Search for the cell housing the specified text and yield its (x, y) center coordinate. 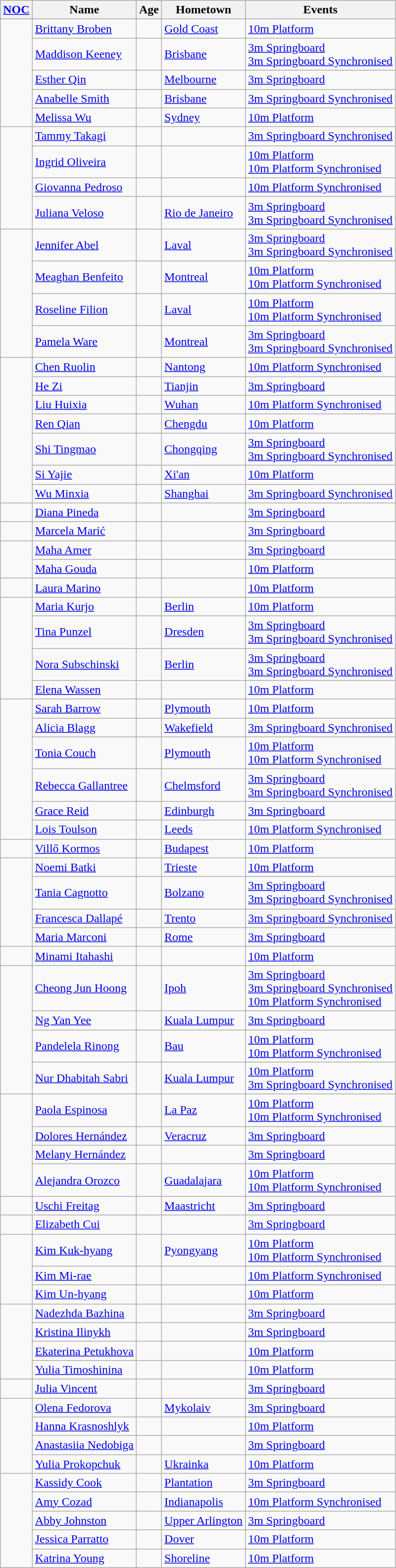
Melany Hernández (84, 1155)
Chongqing (204, 449)
Bolzano (204, 893)
Rome (204, 937)
Noemi Batki (84, 867)
Chelmsford (204, 785)
Hanna Krasnoshlyk (84, 1426)
Gold Coast (204, 29)
Chen Ruolin (84, 367)
Francesca Dallapé (84, 918)
Shoreline (204, 1558)
Giovanna Pedroso (84, 187)
Minami Itahashi (84, 956)
Nur Dhabitah Sabri (84, 1078)
Rio de Janeiro (204, 213)
Nora Subschinski (84, 664)
Kim Un-hyang (84, 1294)
Anastasiia Nedobiga (84, 1445)
Events (321, 10)
Sarah Barrow (84, 709)
Name (84, 10)
Maastricht (204, 1206)
Tonia Couch (84, 753)
Pyongyang (204, 1250)
Nantong (204, 367)
Age (149, 10)
He Zi (84, 386)
Wakefield (204, 728)
Marcela Marić (84, 531)
Yulia Timoshinina (84, 1370)
3m Springboard3m Springboard Synchronised10m Platform Synchronised (321, 988)
Shi Tingmao (84, 449)
Dresden (204, 632)
Maria Kurjo (84, 606)
10m Platform3m Springboard Synchronised (321, 1078)
Tina Punzel (84, 632)
Anabelle Smith (84, 98)
Brittany Broben (84, 29)
Paola Espinosa (84, 1111)
Pamela Ware (84, 342)
Wuhan (204, 405)
Julia Vincent (84, 1388)
Nadezhda Bazhina (84, 1313)
Kim Kuk-hyang (84, 1250)
Budapest (204, 848)
Diana Pineda (84, 512)
Alicia Blagg (84, 728)
Dover (204, 1539)
Roseline Filion (84, 309)
Pandelela Rinong (84, 1045)
Juliana Veloso (84, 213)
Maddison Keeney (84, 54)
Tianjin (204, 386)
Ingrid Oliveira (84, 161)
Maha Amer (84, 550)
Shanghai (204, 493)
Guadalajara (204, 1180)
Bau (204, 1045)
Tammy Takagi (84, 136)
Maria Marconi (84, 937)
Katrina Young (84, 1558)
Yulia Prokopchuk (84, 1464)
Abby Johnston (84, 1520)
Elizabeth Cui (84, 1225)
Ekaterina Petukhova (84, 1351)
Si Yajie (84, 475)
Liu Huixia (84, 405)
Trieste (204, 867)
Meaghan Benfeito (84, 277)
Kassidy Cook (84, 1483)
Kim Mi-rae (84, 1275)
Melbourne (204, 80)
Trento (204, 918)
Olena Fedorova (84, 1407)
Dolores Hernández (84, 1136)
Upper Arlington (204, 1520)
Cheong Jun Hoong (84, 988)
Laura Marino (84, 588)
Elena Wassen (84, 690)
Mykolaiv (204, 1407)
Hometown (204, 10)
Ukrainka (204, 1464)
Uschi Freitag (84, 1206)
Rebecca Gallantree (84, 785)
Leeds (204, 830)
Melissa Wu (84, 117)
Plantation (204, 1483)
Edinburgh (204, 811)
Jennifer Abel (84, 245)
Esther Qin (84, 80)
Kristina Ilinykh (84, 1332)
Ng Yan Yee (84, 1020)
Lois Toulson (84, 830)
NOC (16, 10)
Ipoh (204, 988)
Chengdu (204, 424)
Villő Kormos (84, 848)
Wu Minxia (84, 493)
Jessica Parratto (84, 1539)
Grace Reid (84, 811)
Maha Gouda (84, 569)
Veracruz (204, 1136)
Amy Cozad (84, 1502)
Alejandra Orozco (84, 1180)
Sydney (204, 117)
Xi'an (204, 475)
Tania Cagnotto (84, 893)
Indianapolis (204, 1502)
Ren Qian (84, 424)
La Paz (204, 1111)
